Determine the (X, Y) coordinate at the center of the cell enclosing the given text.  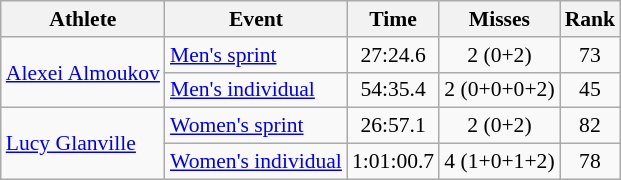
Time (393, 19)
45 (590, 90)
Rank (590, 19)
Men's sprint (256, 55)
78 (590, 162)
26:57.1 (393, 126)
Men's individual (256, 90)
Women's sprint (256, 126)
Women's individual (256, 162)
Alexei Almoukov (83, 72)
4 (1+0+1+2) (499, 162)
Lucy Glanville (83, 144)
73 (590, 55)
2 (0+0+0+2) (499, 90)
Event (256, 19)
Misses (499, 19)
82 (590, 126)
1:01:00.7 (393, 162)
54:35.4 (393, 90)
27:24.6 (393, 55)
Athlete (83, 19)
